Identify which cell holds the provided text, then report its [x, y] central coordinate. 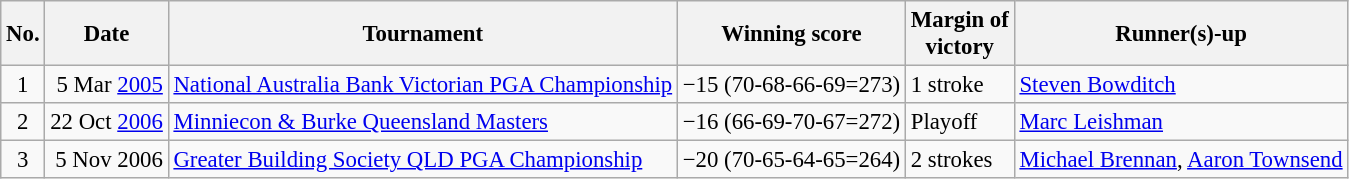
2 [23, 122]
Date [106, 34]
22 Oct 2006 [106, 122]
Tournament [422, 34]
2 strokes [960, 160]
Winning score [791, 34]
−20 (70-65-64-65=264) [791, 160]
Margin ofvictory [960, 34]
3 [23, 160]
1 [23, 85]
Marc Leishman [1181, 122]
Greater Building Society QLD PGA Championship [422, 160]
5 Mar 2005 [106, 85]
1 stroke [960, 85]
Steven Bowditch [1181, 85]
Minniecon & Burke Queensland Masters [422, 122]
Michael Brennan, Aaron Townsend [1181, 160]
No. [23, 34]
Runner(s)-up [1181, 34]
National Australia Bank Victorian PGA Championship [422, 85]
Playoff [960, 122]
−16 (66-69-70-67=272) [791, 122]
−15 (70-68-66-69=273) [791, 85]
5 Nov 2006 [106, 160]
